Determine the [X, Y] coordinate at the center of the cell enclosing the given text.  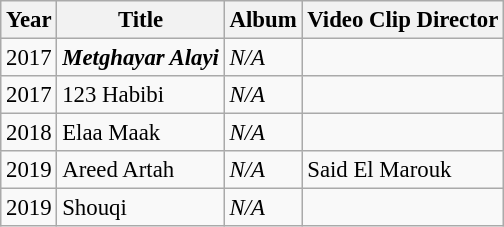
Album [263, 20]
Elaa Maak [140, 133]
Video Clip Director [403, 20]
Year [29, 20]
Shouqi [140, 208]
123 Habibi [140, 95]
2018 [29, 133]
Said El Marouk [403, 170]
Areed Artah [140, 170]
Metghayar Alayi [140, 58]
Title [140, 20]
